Identify which cell holds the provided text, then report its (X, Y) central coordinate. 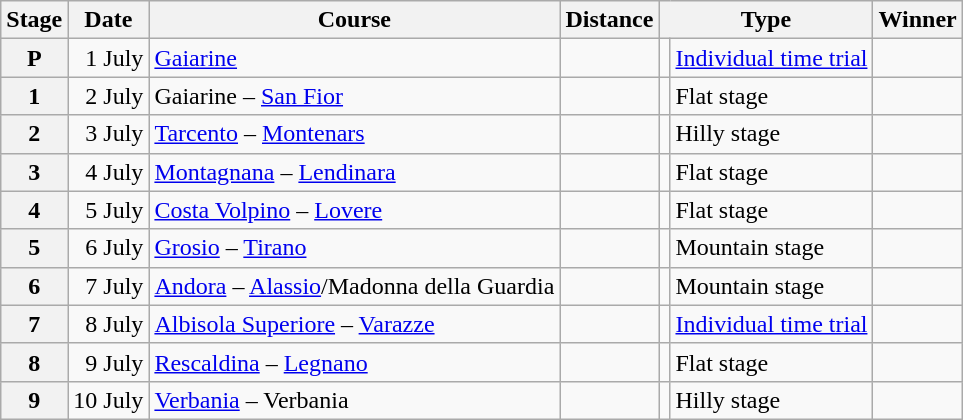
7 July (108, 286)
8 (34, 362)
Type (766, 20)
7 (34, 324)
2 (34, 134)
4 July (108, 172)
Date (108, 20)
Rescaldina – Legnano (354, 362)
3 July (108, 134)
P (34, 58)
Albisola Superiore – Varazze (354, 324)
Montagnana – Lendinara (354, 172)
Gaiarine – San Fior (354, 96)
Verbania – Verbania (354, 400)
5 (34, 248)
1 (34, 96)
Course (354, 20)
6 July (108, 248)
6 (34, 286)
1 July (108, 58)
Gaiarine (354, 58)
3 (34, 172)
4 (34, 210)
Costa Volpino – Lovere (354, 210)
Grosio – Tirano (354, 248)
9 July (108, 362)
Winner (918, 20)
Distance (610, 20)
9 (34, 400)
5 July (108, 210)
Tarcento – Montenars (354, 134)
2 July (108, 96)
8 July (108, 324)
Andora – Alassio/Madonna della Guardia (354, 286)
Stage (34, 20)
10 July (108, 400)
